Return the (X, Y) coordinate for the center point of the cell that contains the specified text.  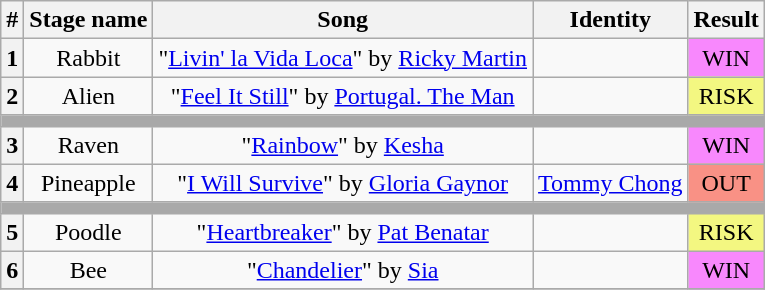
"Heartbreaker" by Pat Benatar (343, 232)
Identity (610, 20)
"Feel It Still" by Portugal. The Man (343, 96)
Raven (88, 145)
Alien (88, 96)
Song (343, 20)
Poodle (88, 232)
"Livin' la Vida Loca" by Ricky Martin (343, 58)
Rabbit (88, 58)
Result (726, 20)
Bee (88, 270)
4 (12, 183)
"I Will Survive" by Gloria Gaynor (343, 183)
Stage name (88, 20)
Pineapple (88, 183)
Tommy Chong (610, 183)
2 (12, 96)
"Chandelier" by Sia (343, 270)
# (12, 20)
3 (12, 145)
5 (12, 232)
1 (12, 58)
"Rainbow" by Kesha (343, 145)
OUT (726, 183)
6 (12, 270)
